Provide the [X, Y] coordinate of the cell's center where the given text is located.  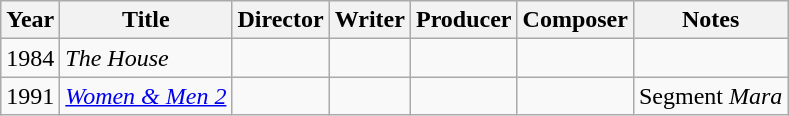
1984 [30, 58]
Notes [710, 20]
Writer [370, 20]
Producer [464, 20]
1991 [30, 96]
Composer [575, 20]
Director [280, 20]
Women & Men 2 [146, 96]
Year [30, 20]
Title [146, 20]
The House [146, 58]
Segment Mara [710, 96]
